Output the (x, y) coordinate of the center of the cell containing the given text.  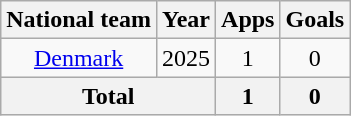
Apps (248, 20)
Denmark (79, 58)
Total (108, 96)
Goals (315, 20)
Year (186, 20)
National team (79, 20)
2025 (186, 58)
